Provide the [x, y] coordinate of the cell's center where the given text is located.  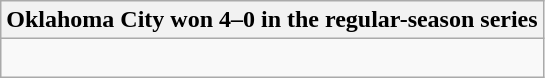
Oklahoma City won 4–0 in the regular-season series [272, 20]
